Search for the cell housing the specified text and yield its [X, Y] center coordinate. 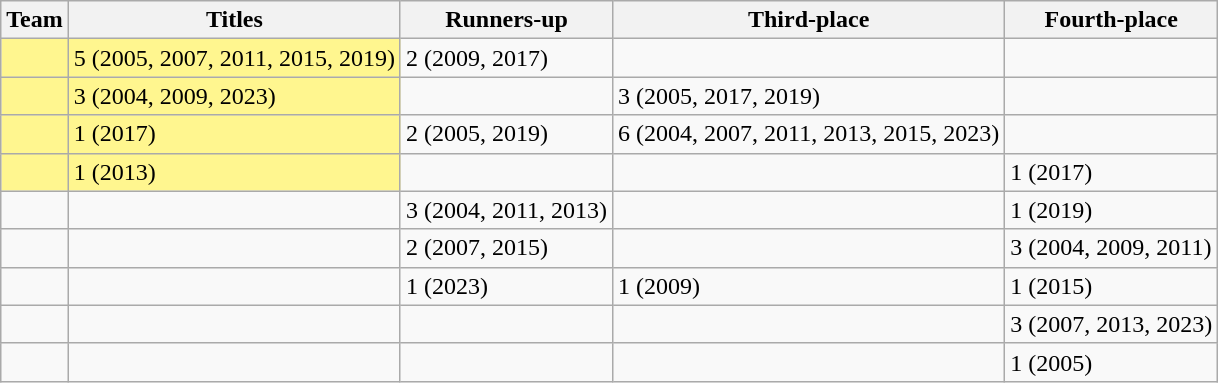
3 (2004, 2009, 2011) [1112, 248]
Third-place [809, 20]
1 (2005) [1112, 362]
3 (2007, 2013, 2023) [1112, 324]
2 (2009, 2017) [506, 58]
Team [35, 20]
1 (2019) [1112, 210]
5 (2005, 2007, 2011, 2015, 2019) [234, 58]
1 (2015) [1112, 286]
1 (2013) [234, 172]
1 (2009) [809, 286]
2 (2007, 2015) [506, 248]
1 (2023) [506, 286]
2 (2005, 2019) [506, 134]
3 (2004, 2009, 2023) [234, 96]
3 (2005, 2017, 2019) [809, 96]
Fourth-place [1112, 20]
3 (2004, 2011, 2013) [506, 210]
Runners-up [506, 20]
6 (2004, 2007, 2011, 2013, 2015, 2023) [809, 134]
Titles [234, 20]
